Find where the given text appears and provide that cell's center as [X, Y] coordinate. 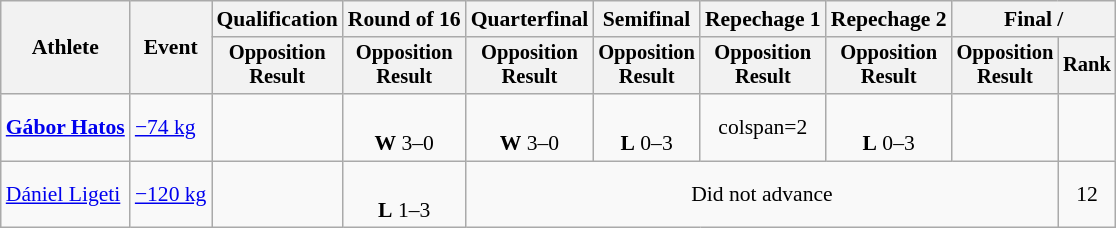
Rank [1087, 66]
12 [1087, 194]
Did not advance [762, 194]
Event [171, 48]
L 1–3 [404, 194]
colspan=2 [763, 128]
Final / [1034, 19]
Athlete [66, 48]
−120 kg [171, 194]
Round of 16 [404, 19]
Dániel Ligeti [66, 194]
Semifinal [646, 19]
Qualification [278, 19]
−74 kg [171, 128]
Quarterfinal [530, 19]
Gábor Hatos [66, 128]
Repechage 2 [889, 19]
Repechage 1 [763, 19]
